Detect which cell encompasses the target text, then output its [X, Y] center coordinate. 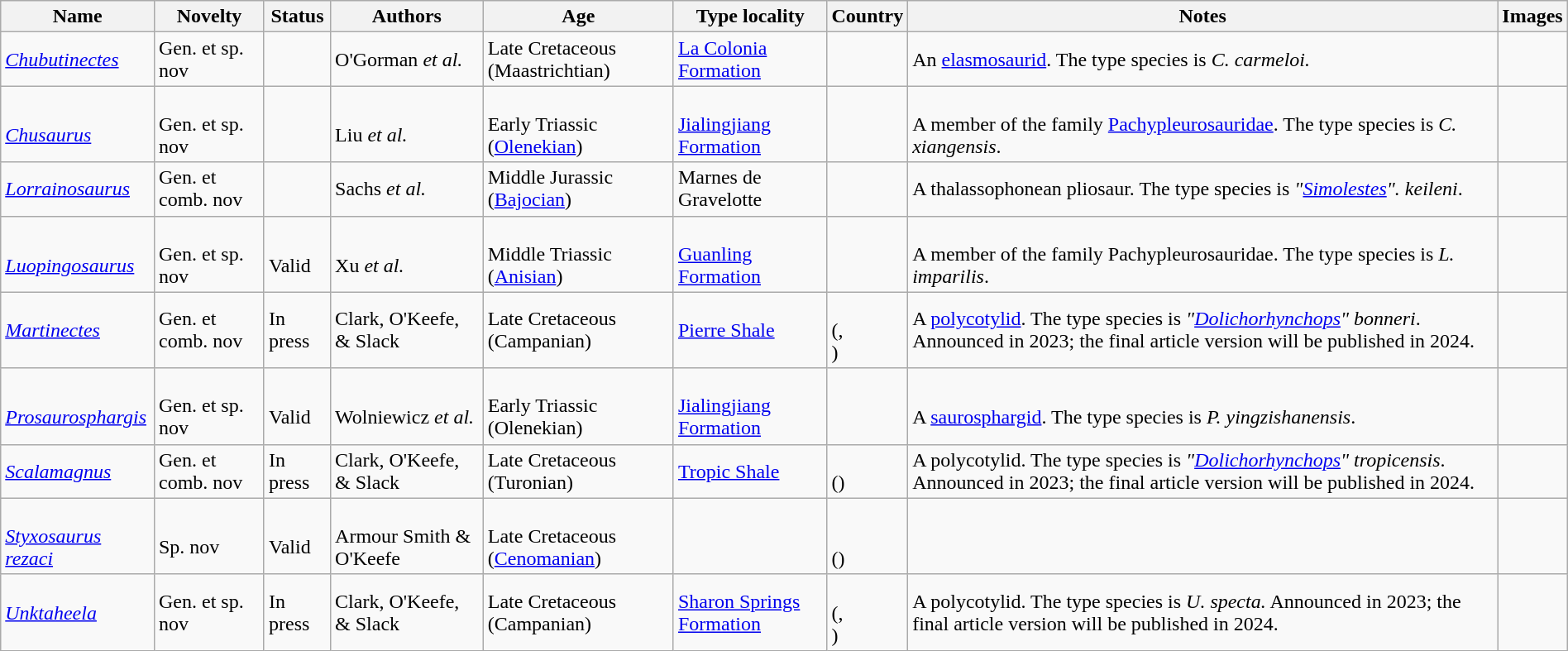
A member of the family Pachypleurosauridae. The type species is L. imparilis. [1202, 254]
Middle Jurassic (Bajocian) [578, 189]
Tropic Shale [749, 471]
Images [1532, 17]
Wolniewicz et al. [407, 406]
Status [297, 17]
A saurosphargid. The type species is P. yingzishanensis. [1202, 406]
Sachs et al. [407, 189]
A polycotylid. The type species is "Dolichorhynchops" tropicensis. Announced in 2023; the final article version will be published in 2024. [1202, 471]
Novelty [208, 17]
Xu et al. [407, 254]
Prosaurosphargis [78, 406]
Name [78, 17]
Liu et al. [407, 124]
Country [868, 17]
Chusaurus [78, 124]
Notes [1202, 17]
Sharon Springs Formation [749, 612]
Late Cretaceous (Maastrichtian) [578, 60]
Scalamagnus [78, 471]
Marnes de Gravelotte [749, 189]
Authors [407, 17]
O'Gorman et al. [407, 60]
Luopingosaurus [78, 254]
A polycotylid. The type species is "Dolichorhynchops" bonneri. Announced in 2023; the final article version will be published in 2024. [1202, 330]
Late Cretaceous (Cenomanian) [578, 536]
Guanling Formation [749, 254]
A member of the family Pachypleurosauridae. The type species is C. xiangensis. [1202, 124]
Middle Triassic (Anisian) [578, 254]
A thalassophonean pliosaur. The type species is "Simolestes". keileni. [1202, 189]
Sp. nov [208, 536]
Age [578, 17]
Lorrainosaurus [78, 189]
Late Cretaceous (Turonian) [578, 471]
Chubutinectes [78, 60]
Pierre Shale [749, 330]
Martinectes [78, 330]
A polycotylid. The type species is U. specta. Announced in 2023; the final article version will be published in 2024. [1202, 612]
Styxosaurus rezaci [78, 536]
Type locality [749, 17]
An elasmosaurid. The type species is C. carmeloi. [1202, 60]
La Colonia Formation [749, 60]
Unktaheela [78, 612]
Armour Smith & O'Keefe [407, 536]
